Pinpoint the cell where the given text exists, returning its [x, y] midpoint coordinate. 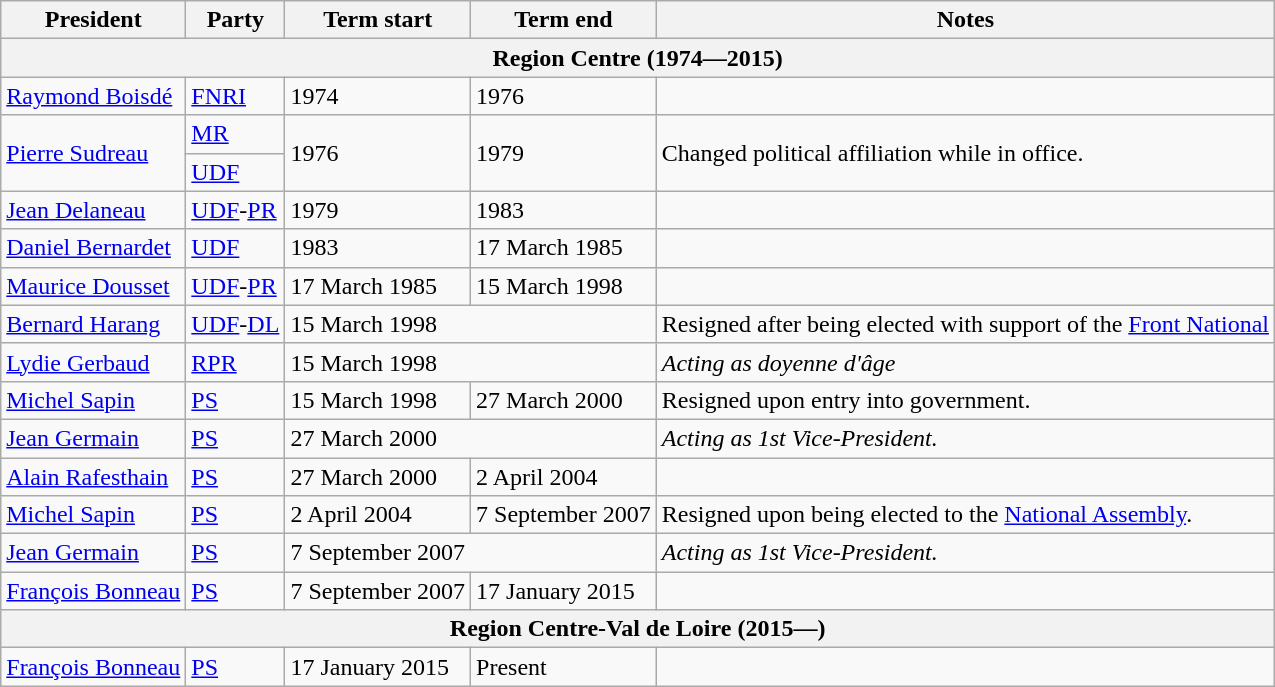
Alain Rafesthain [94, 477]
Jean Delaneau [94, 210]
Party [236, 20]
Region Centre (1974—2015) [638, 58]
Present [564, 667]
Bernard Harang [94, 324]
Term start [378, 20]
Lydie Gerbaud [94, 362]
FNRI [236, 96]
Notes [965, 20]
1974 [378, 96]
Daniel Bernardet [94, 248]
Term end [564, 20]
UDF-DL [236, 324]
Changed political affiliation while in office. [965, 153]
Maurice Dousset [94, 286]
Acting as doyenne d'âge [965, 362]
Pierre Sudreau [94, 153]
Raymond Boisdé [94, 96]
RPR [236, 362]
President [94, 20]
Resigned upon entry into government. [965, 400]
Region Centre-Val de Loire (2015—) [638, 629]
Resigned after being elected with support of the Front National [965, 324]
MR [236, 134]
Resigned upon being elected to the National Assembly. [965, 515]
